Extract the (x, y) coordinate from the center of the cell holding the provided text.  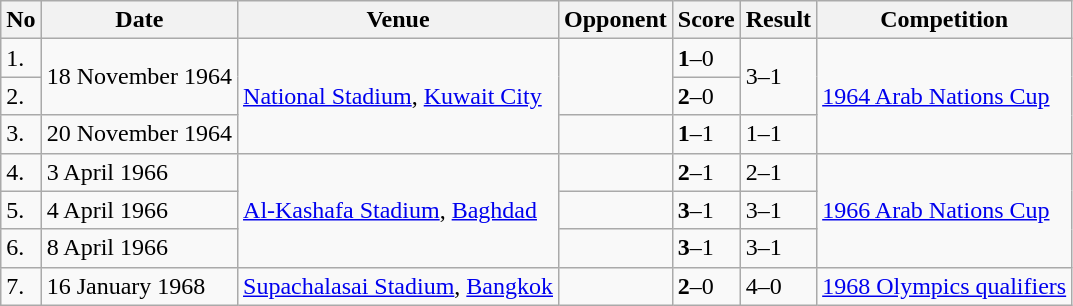
4. (21, 172)
2. (21, 96)
Date (139, 20)
1964 Arab Nations Cup (944, 96)
20 November 1964 (139, 134)
3. (21, 134)
16 January 1968 (139, 286)
No (21, 20)
Al-Kashafa Stadium, Baghdad (398, 210)
6. (21, 248)
4–0 (778, 286)
4 April 1966 (139, 210)
18 November 1964 (139, 77)
8 April 1966 (139, 248)
5. (21, 210)
National Stadium, Kuwait City (398, 96)
1–0 (706, 58)
Result (778, 20)
3 April 1966 (139, 172)
1. (21, 58)
Score (706, 20)
Opponent (616, 20)
Venue (398, 20)
Supachalasai Stadium, Bangkok (398, 286)
1968 Olympics qualifiers (944, 286)
Competition (944, 20)
7. (21, 286)
1966 Arab Nations Cup (944, 210)
